Pinpoint the cell where the given text exists, returning its (X, Y) midpoint coordinate. 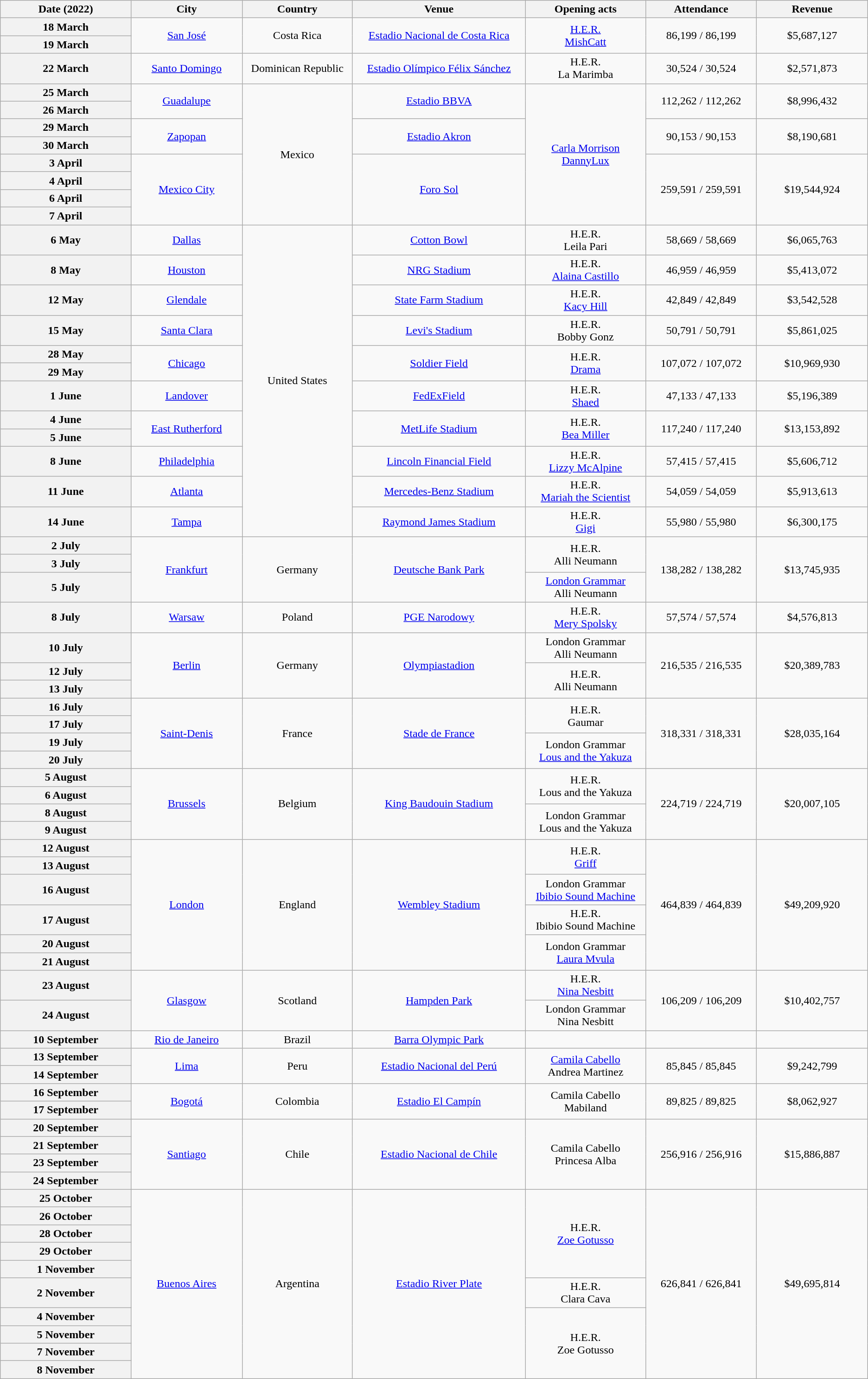
12 July (66, 672)
16 August (66, 890)
H.E.R.Leila Pari (585, 239)
$6,065,763 (812, 239)
90,153 / 90,153 (701, 136)
Stade de France (439, 733)
$9,242,799 (812, 1066)
Guadalupe (186, 101)
Camila CabelloPrincesa Alba (585, 1154)
12 May (66, 301)
13 August (66, 866)
26 October (66, 1216)
London GrammarNina Nesbitt (585, 1016)
12 August (66, 848)
Saint-Denis (186, 733)
H.E.R.Shaed (585, 396)
55,980 / 55,980 (701, 521)
10 September (66, 1039)
138,282 / 138,282 (701, 570)
Buenos Aires (186, 1284)
3 April (66, 163)
Estadio Nacional de Costa Rica (439, 36)
18 March (66, 27)
H.E.R.Gaumar (585, 716)
H.E.R.Kacy Hill (585, 301)
23 September (66, 1163)
85,845 / 85,845 (701, 1066)
47,133 / 47,133 (701, 396)
19 March (66, 45)
Estadio Nacional de Chile (439, 1154)
$6,300,175 (812, 521)
London (186, 904)
Colombia (297, 1101)
29 October (66, 1251)
24 August (66, 1016)
6 April (66, 198)
Santo Domingo (186, 69)
16 July (66, 707)
$3,542,528 (812, 301)
1 November (66, 1269)
Belgium (297, 804)
H.E.R.Lizzy McAlpine (585, 461)
Peru (297, 1066)
1 June (66, 396)
Foro Sol (439, 189)
$8,062,927 (812, 1101)
$49,695,814 (812, 1284)
4 June (66, 420)
Date (2022) (66, 9)
H.E.R.Drama (585, 363)
10 July (66, 648)
13 July (66, 689)
107,072 / 107,072 (701, 363)
23 August (66, 985)
2 November (66, 1293)
Bogotá (186, 1101)
57,415 / 57,415 (701, 461)
11 June (66, 492)
Lincoln Financial Field (439, 461)
28 May (66, 354)
112,262 / 112,262 (701, 101)
29 March (66, 128)
$8,190,681 (812, 136)
$5,913,613 (812, 492)
H.E.R.Bobby Gonz (585, 330)
PGE Narodowy (439, 617)
2 July (66, 545)
$20,389,783 (812, 665)
FedExField (439, 396)
21 August (66, 962)
Wembley Stadium (439, 904)
Frankfurt (186, 570)
29 May (66, 372)
H.E.R.La Marimba (585, 69)
King Baudouin Stadium (439, 804)
8 November (66, 1370)
Argentina (297, 1284)
$5,413,072 (812, 270)
$10,402,757 (812, 1001)
22 March (66, 69)
Poland (297, 617)
Santa Clara (186, 330)
Estadio Nacional del Perú (439, 1066)
17 August (66, 919)
H.E.R.Clara Cava (585, 1293)
42,849 / 42,849 (701, 301)
Cotton Bowl (439, 239)
25 March (66, 92)
State Farm Stadium (439, 301)
259,591 / 259,591 (701, 189)
$5,861,025 (812, 330)
H.E.R.Mery Spolsky (585, 617)
H.E.R.MishCatt (585, 36)
$2,571,873 (812, 69)
Barra Olympic Park (439, 1039)
Philadelphia (186, 461)
H.E.R.Gigi (585, 521)
Raymond James Stadium (439, 521)
$49,209,920 (812, 904)
626,841 / 626,841 (701, 1284)
$13,745,935 (812, 570)
Olympiastadion (439, 665)
24 September (66, 1180)
14 June (66, 521)
Carla MorrisonDannyLux (585, 154)
20 July (66, 760)
8 May (66, 270)
46,959 / 46,959 (701, 270)
France (297, 733)
Zapopan (186, 136)
Estadio El Campín (439, 1101)
7 November (66, 1352)
256,916 / 256,916 (701, 1154)
$4,576,813 (812, 617)
50,791 / 50,791 (701, 330)
20 August (66, 943)
Chicago (186, 363)
20 September (66, 1128)
Costa Rica (297, 36)
Dallas (186, 239)
9 August (66, 830)
Estadio Olímpico Félix Sánchez (439, 69)
Rio de Janeiro (186, 1039)
14 September (66, 1075)
5 June (66, 437)
Mexico City (186, 189)
Venue (439, 9)
8 July (66, 617)
28 October (66, 1233)
30,524 / 30,524 (701, 69)
58,669 / 58,669 (701, 239)
Camila CabelloMabiland (585, 1101)
$20,007,105 (812, 804)
8 June (66, 461)
H.E.R.Griff (585, 857)
5 August (66, 777)
Levi's Stadium (439, 330)
$8,996,432 (812, 101)
Atlanta (186, 492)
7 April (66, 216)
$28,035,164 (812, 733)
26 March (66, 110)
Revenue (812, 9)
H.E.R.Ibibio Sound Machine (585, 919)
17 July (66, 725)
25 October (66, 1198)
$5,196,389 (812, 396)
East Rutherford (186, 429)
$10,969,930 (812, 363)
16 September (66, 1092)
$13,153,892 (812, 429)
NRG Stadium (439, 270)
San José (186, 36)
Soldier Field (439, 363)
464,839 / 464,839 (701, 904)
216,535 / 216,535 (701, 665)
Chile (297, 1154)
$5,606,712 (812, 461)
England (297, 904)
19 July (66, 742)
Brussels (186, 804)
Houston (186, 270)
17 September (66, 1110)
Tampa (186, 521)
Mexico (297, 154)
54,059 / 54,059 (701, 492)
Mercedes-Benz Stadium (439, 492)
86,199 / 86,199 (701, 36)
Santiago (186, 1154)
H.E.R.Alaina Castillo (585, 270)
4 April (66, 180)
H.E.R.Nina Nesbitt (585, 985)
City (186, 9)
6 August (66, 795)
15 May (66, 330)
57,574 / 57,574 (701, 617)
8 August (66, 813)
6 May (66, 239)
Country (297, 9)
224,719 / 224,719 (701, 804)
Camila CabelloAndrea Martinez (585, 1066)
106,209 / 106,209 (701, 1001)
Warsaw (186, 617)
H.E.R.Lous and the Yakuza (585, 786)
Glasgow (186, 1001)
5 July (66, 587)
London GrammarLaura Mvula (585, 952)
Lima (186, 1066)
H.E.R.Bea Miller (585, 429)
Dominican Republic (297, 69)
318,331 / 318,331 (701, 733)
Opening acts (585, 9)
Landover (186, 396)
United States (297, 380)
Glendale (186, 301)
Estadio BBVA (439, 101)
13 September (66, 1057)
$5,687,127 (812, 36)
$15,886,887 (812, 1154)
H.E.R.Mariah the Scientist (585, 492)
Estadio River Plate (439, 1284)
3 July (66, 563)
Brazil (297, 1039)
30 March (66, 145)
Deutsche Bank Park (439, 570)
4 November (66, 1317)
21 September (66, 1145)
$19,544,924 (812, 189)
89,825 / 89,825 (701, 1101)
Hampden Park (439, 1001)
117,240 / 117,240 (701, 429)
Berlin (186, 665)
5 November (66, 1334)
MetLife Stadium (439, 429)
Estadio Akron (439, 136)
Scotland (297, 1001)
London GrammarIbibio Sound Machine (585, 890)
Attendance (701, 9)
